Return the [x, y] coordinate for the center point of the cell that contains the specified text.  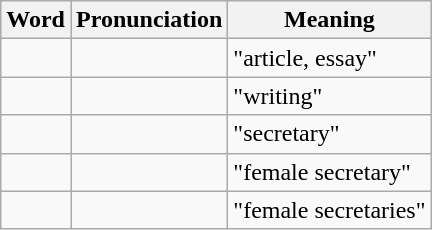
Pronunciation [148, 20]
"article, essay" [330, 58]
Meaning [330, 20]
"secretary" [330, 134]
"female secretaries" [330, 210]
"writing" [330, 96]
Word [36, 20]
"female secretary" [330, 172]
